Identify which cell holds the provided text, then report its (X, Y) central coordinate. 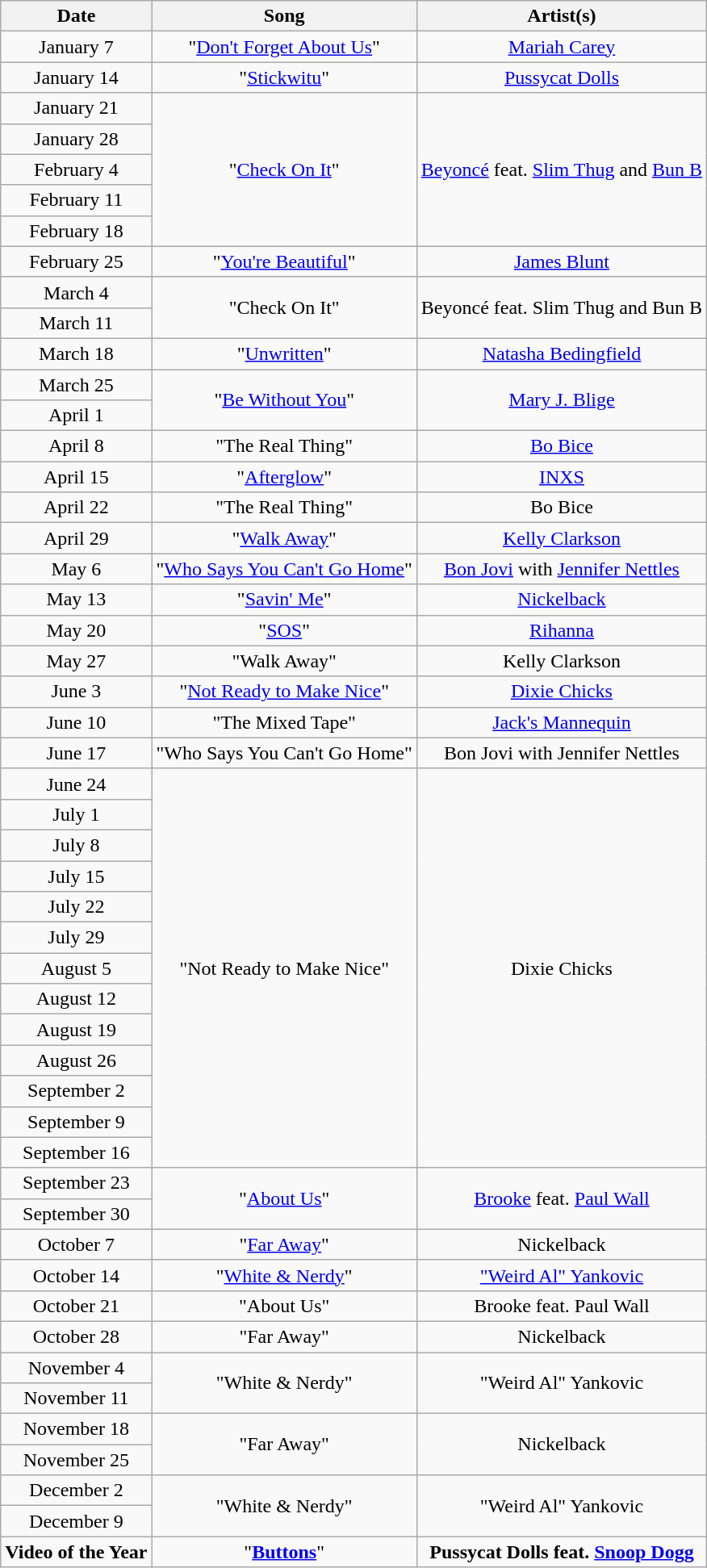
October 7 (76, 1244)
May 20 (76, 630)
April 15 (76, 477)
January 28 (76, 139)
July 1 (76, 814)
July 22 (76, 907)
"Savin' Me" (284, 600)
September 16 (76, 1152)
"Afterglow" (284, 477)
February 11 (76, 200)
"The Mixed Tape" (284, 722)
Mariah Carey (562, 47)
October 14 (76, 1275)
"Unwritten" (284, 353)
Video of the Year (76, 1552)
"Buttons" (284, 1552)
June 24 (76, 784)
November 18 (76, 1429)
April 22 (76, 508)
Pussycat Dolls (562, 77)
"Stickwitu" (284, 77)
September 2 (76, 1091)
March 4 (76, 292)
December 9 (76, 1521)
September 23 (76, 1183)
Date (76, 16)
Pussycat Dolls feat. Snoop Dogg (562, 1552)
January 21 (76, 108)
November 4 (76, 1368)
September 9 (76, 1122)
September 30 (76, 1214)
January 14 (76, 77)
December 2 (76, 1491)
April 29 (76, 538)
August 5 (76, 968)
July 8 (76, 845)
"Be Without You" (284, 400)
March 18 (76, 353)
June 10 (76, 722)
February 25 (76, 261)
November 11 (76, 1399)
April 8 (76, 446)
Mary J. Blige (562, 400)
November 25 (76, 1460)
Rihanna (562, 630)
March 11 (76, 323)
March 25 (76, 385)
June 3 (76, 692)
February 4 (76, 169)
"You're Beautiful" (284, 261)
July 29 (76, 938)
October 21 (76, 1306)
INXS (562, 477)
Jack's Mannequin (562, 722)
Artist(s) (562, 16)
January 7 (76, 47)
"SOS" (284, 630)
April 1 (76, 416)
James Blunt (562, 261)
Natasha Bedingfield (562, 353)
May 6 (76, 569)
May 13 (76, 600)
August 12 (76, 999)
February 18 (76, 231)
May 27 (76, 661)
August 19 (76, 1030)
July 15 (76, 876)
August 26 (76, 1060)
Song (284, 16)
October 28 (76, 1336)
"Don't Forget About Us" (284, 47)
June 17 (76, 753)
